Output the [x, y] coordinate of the center of the cell containing the given text.  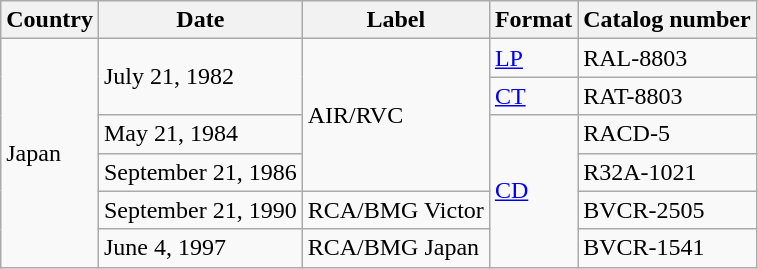
September 21, 1986 [200, 172]
May 21, 1984 [200, 134]
September 21, 1990 [200, 210]
Japan [50, 153]
Date [200, 20]
CT [533, 96]
RAL-8803 [667, 58]
July 21, 1982 [200, 77]
RAT-8803 [667, 96]
Label [396, 20]
RCA/BMG Japan [396, 248]
R32A-1021 [667, 172]
BVCR-1541 [667, 248]
Catalog number [667, 20]
LP [533, 58]
Country [50, 20]
AIR/RVC [396, 115]
RCA/BMG Victor [396, 210]
June 4, 1997 [200, 248]
CD [533, 191]
BVCR-2505 [667, 210]
Format [533, 20]
RACD-5 [667, 134]
